Search for the cell housing the specified text and yield its [x, y] center coordinate. 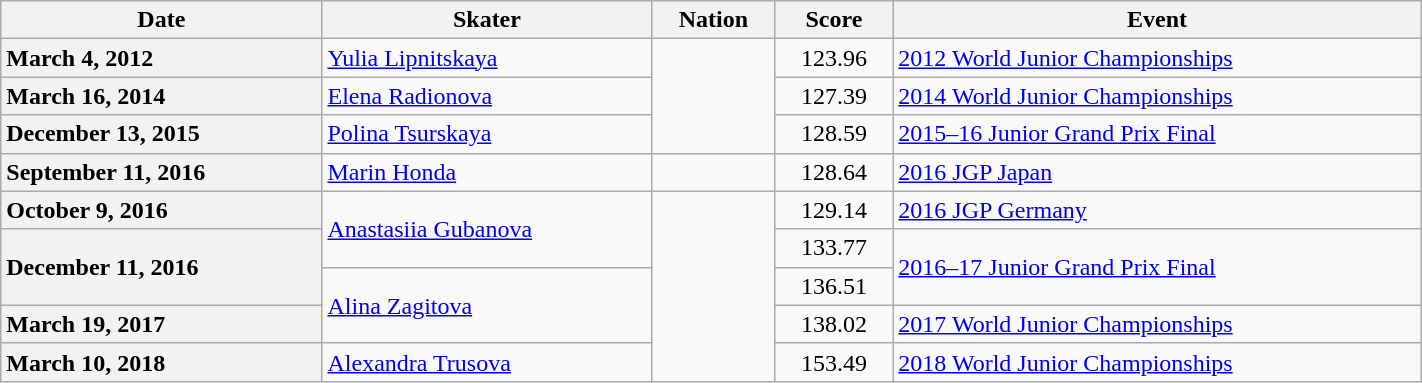
2015–16 Junior Grand Prix Final [1157, 134]
December 13, 2015 [162, 134]
Date [162, 20]
123.96 [834, 58]
Marin Honda [487, 172]
October 9, 2016 [162, 210]
Yulia Lipnitskaya [487, 58]
2014 World Junior Championships [1157, 96]
128.59 [834, 134]
2016 JGP Japan [1157, 172]
2017 World Junior Championships [1157, 324]
March 10, 2018 [162, 362]
Polina Tsurskaya [487, 134]
153.49 [834, 362]
Nation [714, 20]
March 4, 2012 [162, 58]
129.14 [834, 210]
2018 World Junior Championships [1157, 362]
Anastasiia Gubanova [487, 229]
138.02 [834, 324]
133.77 [834, 248]
Alina Zagitova [487, 305]
March 16, 2014 [162, 96]
Alexandra Trusova [487, 362]
Event [1157, 20]
128.64 [834, 172]
2016–17 Junior Grand Prix Final [1157, 267]
2012 World Junior Championships [1157, 58]
136.51 [834, 286]
127.39 [834, 96]
March 19, 2017 [162, 324]
Score [834, 20]
2016 JGP Germany [1157, 210]
Skater [487, 20]
Elena Radionova [487, 96]
September 11, 2016 [162, 172]
December 11, 2016 [162, 267]
